Locate the cell with the specified text and output its (X, Y) center coordinate. 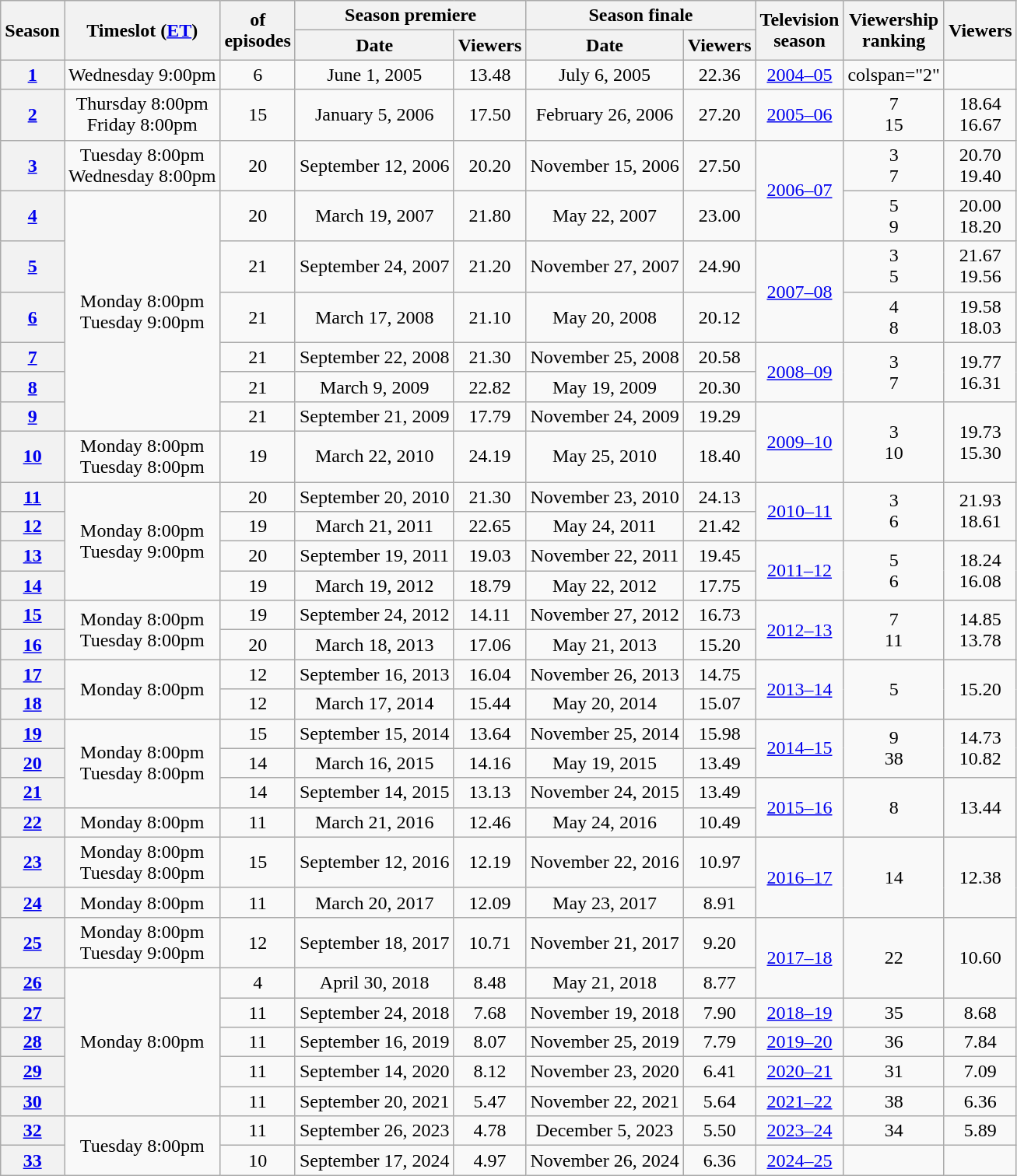
March 21, 2011 (374, 527)
19.5818.03 (980, 317)
10.49 (719, 822)
5.47 (490, 1101)
September 14, 2015 (374, 793)
21.42 (719, 527)
20.58 (719, 357)
September 21, 2009 (374, 416)
May 19, 2009 (605, 387)
20.7019.40 (980, 165)
17.50 (490, 115)
14.8513.78 (980, 630)
March 17, 2008 (374, 317)
10.60 (980, 957)
2005–06 (800, 115)
November 26, 2013 (605, 674)
14.7310.82 (980, 748)
27 (33, 1012)
September 12, 2016 (374, 862)
12.09 (490, 902)
19.45 (719, 556)
May 22, 2012 (605, 586)
2008–09 (800, 372)
7.79 (719, 1042)
November 22, 2021 (605, 1101)
12.38 (980, 877)
27.50 (719, 165)
May 22, 2007 (605, 216)
Season (33, 30)
September 16, 2013 (374, 674)
Tuesday 8:00pm (142, 1146)
March 19, 2012 (374, 586)
18.6416.67 (980, 115)
30 (33, 1101)
13.13 (490, 793)
ofepisodes (258, 30)
December 5, 2023 (605, 1131)
15.44 (490, 704)
8.68 (980, 1012)
15.07 (719, 704)
colspan="2" (894, 75)
September 14, 2020 (374, 1072)
13.64 (490, 733)
14.16 (490, 763)
2024–25 (800, 1160)
8.91 (719, 902)
7.09 (980, 1072)
18 (33, 704)
16.73 (719, 615)
2 (33, 115)
17.06 (490, 645)
15.98 (719, 733)
48 (894, 317)
18.2416.08 (980, 571)
2007–08 (800, 292)
1 (33, 75)
2006–07 (800, 191)
5.89 (980, 1131)
13 (33, 556)
20.12 (719, 317)
16 (33, 645)
September 19, 2011 (374, 556)
Season premiere (411, 16)
17.79 (490, 416)
September 16, 2019 (374, 1042)
14.75 (719, 674)
March 18, 2013 (374, 645)
25 (33, 943)
27.20 (719, 115)
310 (894, 442)
7.84 (980, 1042)
12.46 (490, 822)
938 (894, 748)
715 (894, 115)
24.90 (719, 266)
22.65 (490, 527)
November 15, 2006 (605, 165)
6.41 (719, 1072)
September 24, 2007 (374, 266)
4.78 (490, 1131)
2019–20 (800, 1042)
September 26, 2023 (374, 1131)
February 26, 2006 (605, 115)
November 25, 2008 (605, 357)
March 21, 2016 (374, 822)
56 (894, 571)
31 (894, 1072)
Televisionseason (800, 30)
May 24, 2011 (605, 527)
19.7315.30 (980, 442)
21.80 (490, 216)
3 (33, 165)
22.82 (490, 387)
16.04 (490, 674)
Season finale (641, 16)
November 27, 2007 (605, 266)
November 22, 2016 (605, 862)
May 23, 2017 (605, 902)
22.36 (719, 75)
2013–14 (800, 689)
2012–13 (800, 630)
November 23, 2010 (605, 497)
September 15, 2014 (374, 733)
September 24, 2012 (374, 615)
2015–16 (800, 807)
21.6719.56 (980, 266)
March 16, 2015 (374, 763)
14.11 (490, 615)
Wednesday 9:00pm (142, 75)
September 20, 2010 (374, 497)
9.20 (719, 943)
March 19, 2007 (374, 216)
September 24, 2018 (374, 1012)
May 21, 2018 (605, 982)
Thursday 8:00pmFriday 8:00pm (142, 115)
November 25, 2014 (605, 733)
November 27, 2012 (605, 615)
7.90 (719, 1012)
23.00 (719, 216)
32 (33, 1131)
April 30, 2018 (374, 982)
November 23, 2020 (605, 1072)
March 20, 2017 (374, 902)
20.20 (490, 165)
18.79 (490, 586)
November 24, 2009 (605, 416)
May 24, 2016 (605, 822)
2017–18 (800, 957)
2020–21 (800, 1072)
November 21, 2017 (605, 943)
26 (33, 982)
19.29 (719, 416)
May 25, 2010 (605, 456)
2016–17 (800, 877)
May 20, 2008 (605, 317)
Viewershipranking (894, 30)
November 24, 2015 (605, 793)
7 (33, 357)
March 9, 2009 (374, 387)
12.19 (490, 862)
21.10 (490, 317)
21.20 (490, 266)
5.64 (719, 1101)
September 20, 2021 (374, 1101)
Timeslot (ET) (142, 30)
8.77 (719, 982)
17.75 (719, 586)
8.48 (490, 982)
4.97 (490, 1160)
November 22, 2011 (605, 556)
20.0018.20 (980, 216)
June 1, 2005 (374, 75)
28 (33, 1042)
2011–12 (800, 571)
24.13 (719, 497)
September 18, 2017 (374, 943)
21.9318.61 (980, 512)
24.19 (490, 456)
Tuesday 8:00pmWednesday 8:00pm (142, 165)
2004–05 (800, 75)
13.48 (490, 75)
8.12 (490, 1072)
May 21, 2013 (605, 645)
5.50 (719, 1131)
March 17, 2014 (374, 704)
2021–22 (800, 1101)
711 (894, 630)
29 (33, 1072)
January 5, 2006 (374, 115)
2018–19 (800, 1012)
7.68 (490, 1012)
September 12, 2006 (374, 165)
May 19, 2015 (605, 763)
November 25, 2019 (605, 1042)
34 (894, 1131)
November 19, 2018 (605, 1012)
2023–24 (800, 1131)
September 17, 2024 (374, 1160)
59 (894, 216)
17 (33, 674)
2010–11 (800, 512)
2009–10 (800, 442)
20.30 (719, 387)
July 6, 2005 (605, 75)
September 22, 2008 (374, 357)
May 20, 2014 (605, 704)
10.97 (719, 862)
2014–15 (800, 748)
8.07 (490, 1042)
18.40 (719, 456)
23 (33, 862)
9 (33, 416)
38 (894, 1101)
13.44 (980, 807)
March 22, 2010 (374, 456)
November 26, 2024 (605, 1160)
10.71 (490, 943)
19.7716.31 (980, 372)
24 (33, 902)
33 (33, 1160)
19.03 (490, 556)
